Determine the [X, Y] coordinate at the center of the cell enclosing the given text.  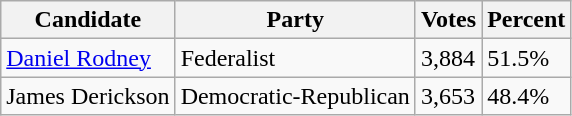
3,884 [448, 58]
51.5% [526, 58]
Candidate [88, 20]
Daniel Rodney [88, 58]
Percent [526, 20]
Democratic-Republican [295, 96]
James Derickson [88, 96]
Party [295, 20]
48.4% [526, 96]
Votes [448, 20]
Federalist [295, 58]
3,653 [448, 96]
